Detect which cell encompasses the target text, then output its [x, y] center coordinate. 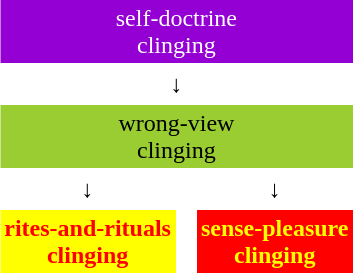
sense-pleasureclinging [274, 242]
wrong-viewclinging [176, 136]
self-doctrineclinging [176, 32]
rites-and-ritualsclinging [88, 242]
